Find where the given text appears and provide that cell's center as [x, y] coordinate. 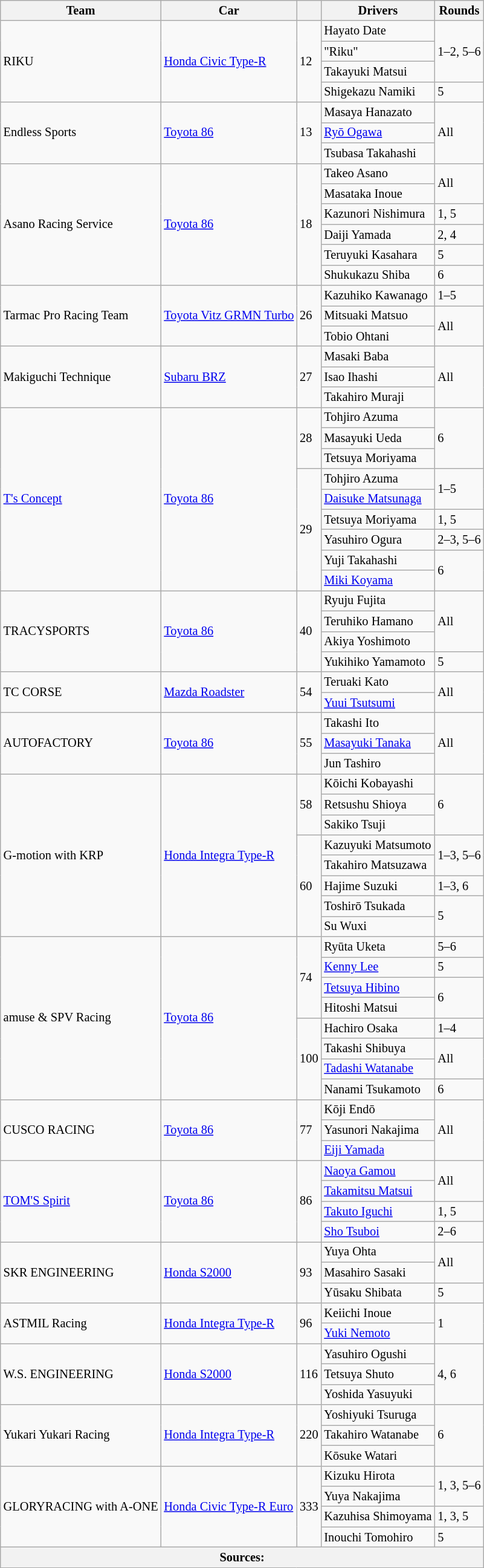
Jun Tashiro [378, 764]
Endless Sports [81, 133]
29 [309, 529]
Yasunori Nakajima [378, 1130]
Kizuku Hirota [378, 1476]
ASTMIL Racing [81, 1323]
Masaya Hanazato [378, 112]
74 [309, 977]
Kazuhisa Shimoyama [378, 1517]
Subaru BRZ [228, 376]
Tsubasa Takahashi [378, 153]
28 [309, 438]
1–3, 6 [459, 886]
Hajime Suzuki [378, 886]
Shukukazu Shiba [378, 275]
Su Wuxi [378, 926]
100 [309, 1058]
Naoya Gamou [378, 1171]
Tetsuya Hibino [378, 987]
Takahiro Matsuzawa [378, 865]
Teruyuki Kasahara [378, 255]
55 [309, 743]
Nanami Tsukamoto [378, 1089]
13 [309, 133]
77 [309, 1130]
54 [309, 692]
GLORYRACING with A-ONE [81, 1507]
TOM'S Spirit [81, 1201]
40 [309, 631]
Ryuju Fujita [378, 600]
AUTOFACTORY [81, 743]
Miki Koyama [378, 581]
Takeo Asano [378, 174]
Teruaki Kato [378, 682]
Yuya Ohta [378, 1252]
60 [309, 885]
G-motion with KRP [81, 855]
TC CORSE [81, 692]
Sho Tsuboi [378, 1232]
Tarmac Pro Racing Team [81, 316]
Isao Ihashi [378, 377]
Takahiro Watanabe [378, 1435]
Yasuhiro Ogura [378, 539]
Inouchi Tomohiro [378, 1537]
Akiya Yoshimoto [378, 642]
Yoshiyuki Tsuruga [378, 1415]
2–6 [459, 1232]
SKR ENGINEERING [81, 1272]
Masayuki Ueda [378, 438]
Asano Racing Service [81, 224]
Sakiko Tsuji [378, 825]
Kōji Endō [378, 1110]
Hitoshi Matsui [378, 1008]
Sources: [242, 1557]
1, 3, 5 [459, 1517]
Hachiro Osaka [378, 1028]
Masaki Baba [378, 356]
26 [309, 316]
Drivers [378, 10]
Masataka Inoue [378, 194]
Takuto Iguchi [378, 1211]
93 [309, 1272]
TRACYSPORTS [81, 631]
Takashi Ito [378, 723]
Rounds [459, 10]
Team [81, 10]
Tobio Ohtani [378, 336]
Yukihiko Yamamoto [378, 662]
W.S. ENGINEERING [81, 1374]
Eiji Yamada [378, 1150]
Keiichi Inoue [378, 1313]
58 [309, 804]
amuse & SPV Racing [81, 1018]
Retsushu Shioya [378, 804]
Ryō Ogawa [378, 132]
27 [309, 376]
2–3, 5–6 [459, 539]
96 [309, 1323]
Hayato Date [378, 31]
T's Concept [81, 498]
Kenny Lee [378, 967]
Tadashi Watanabe [378, 1069]
Yuji Takahashi [378, 560]
18 [309, 224]
Takahiro Muraji [378, 397]
2, 4 [459, 235]
Kazuyuki Matsumoto [378, 845]
Mitsuaki Matsuo [378, 316]
Masahiro Sasaki [378, 1272]
Yasuhiro Ogushi [378, 1354]
Tetsuya Shuto [378, 1374]
"Riku" [378, 51]
Masayuki Tanaka [378, 743]
Yuui Tsutsumi [378, 703]
5–6 [459, 947]
Car [228, 10]
86 [309, 1201]
Kazuhiko Kawanago [378, 296]
Takashi Shibuya [378, 1049]
Yuki Nemoto [378, 1333]
116 [309, 1374]
RIKU [81, 62]
Kōsuke Watari [378, 1456]
Shigekazu Namiki [378, 92]
Kōichi Kobayashi [378, 784]
Makiguchi Technique [81, 376]
CUSCO RACING [81, 1130]
Daisuke Matsunaga [378, 499]
Toshirō Tsukada [378, 906]
Takamitsu Matsui [378, 1191]
Yukari Yukari Racing [81, 1436]
Honda Civic Type-R Euro [228, 1507]
12 [309, 62]
1–2, 5–6 [459, 51]
Daiji Yamada [378, 235]
Takayuki Matsui [378, 71]
1–4 [459, 1028]
220 [309, 1436]
Honda Civic Type-R [228, 62]
1 [459, 1323]
1, 3, 5–6 [459, 1486]
Toyota Vitz GRMN Turbo [228, 316]
4, 6 [459, 1374]
Yoshida Yasuyuki [378, 1394]
Teruhiko Hamano [378, 621]
333 [309, 1507]
Kazunori Nishimura [378, 214]
Ryūta Uketa [378, 947]
Mazda Roadster [228, 692]
Yūsaku Shibata [378, 1293]
1–3, 5–6 [459, 855]
Yuya Nakajima [378, 1496]
